Return [x, y] of the center of cell containing provided text 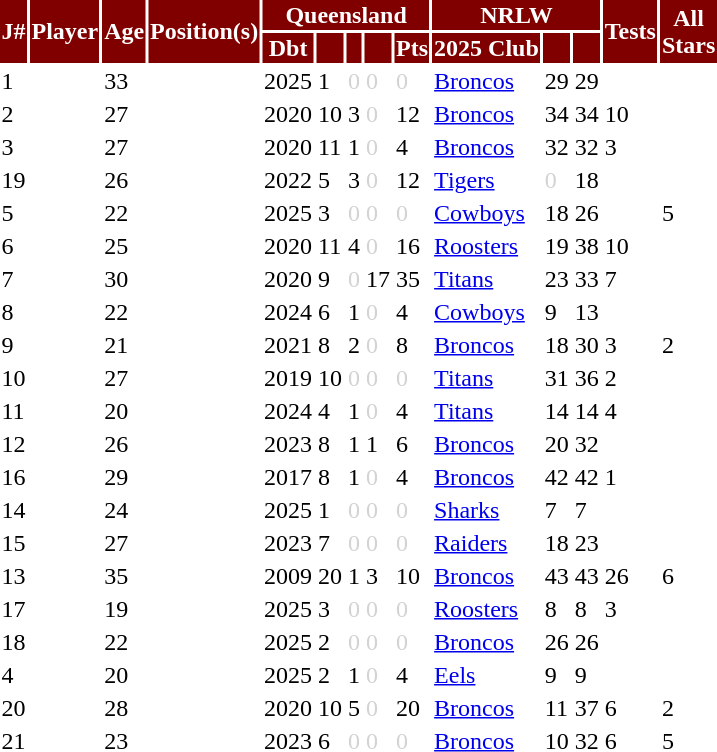
21 [124, 345]
28 [124, 708]
Raiders [487, 543]
2022 [288, 180]
31 [556, 378]
2021 [288, 345]
Age [124, 32]
Dbt [288, 48]
15 [14, 543]
Pts [412, 48]
38 [586, 246]
Position(s) [204, 32]
37 [586, 708]
2009 [288, 576]
J# [14, 32]
2019 [288, 378]
Player [65, 32]
25 [124, 246]
2025 Club [487, 48]
Tests [630, 32]
36 [586, 378]
Queensland [346, 15]
24 [124, 510]
2017 [288, 477]
All Stars [688, 32]
NRLW [517, 15]
Sharks [487, 510]
Tigers [487, 180]
Eels [487, 675]
